Identify which cell holds the provided text, then report its [X, Y] central coordinate. 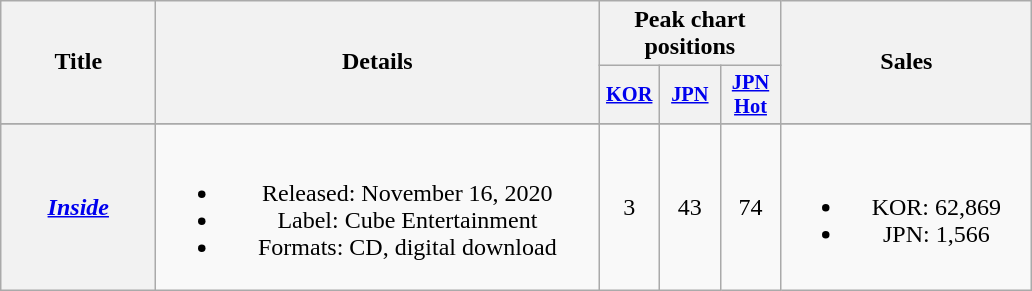
3 [630, 206]
Peak chart positions [690, 34]
Title [78, 62]
74 [750, 206]
Sales [906, 62]
43 [690, 206]
Released: November 16, 2020Label: Cube EntertainmentFormats: CD, digital download [378, 206]
JPN [690, 95]
JPN Hot [750, 95]
Inside [78, 206]
KOR [630, 95]
KOR: 62,869JPN: 1,566 [906, 206]
Details [378, 62]
